Identify which cell holds the provided text, then report its [x, y] central coordinate. 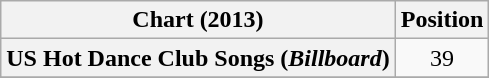
Chart (2013) [198, 20]
39 [442, 58]
Position [442, 20]
US Hot Dance Club Songs (Billboard) [198, 58]
